Detect which cell encompasses the target text, then output its (x, y) center coordinate. 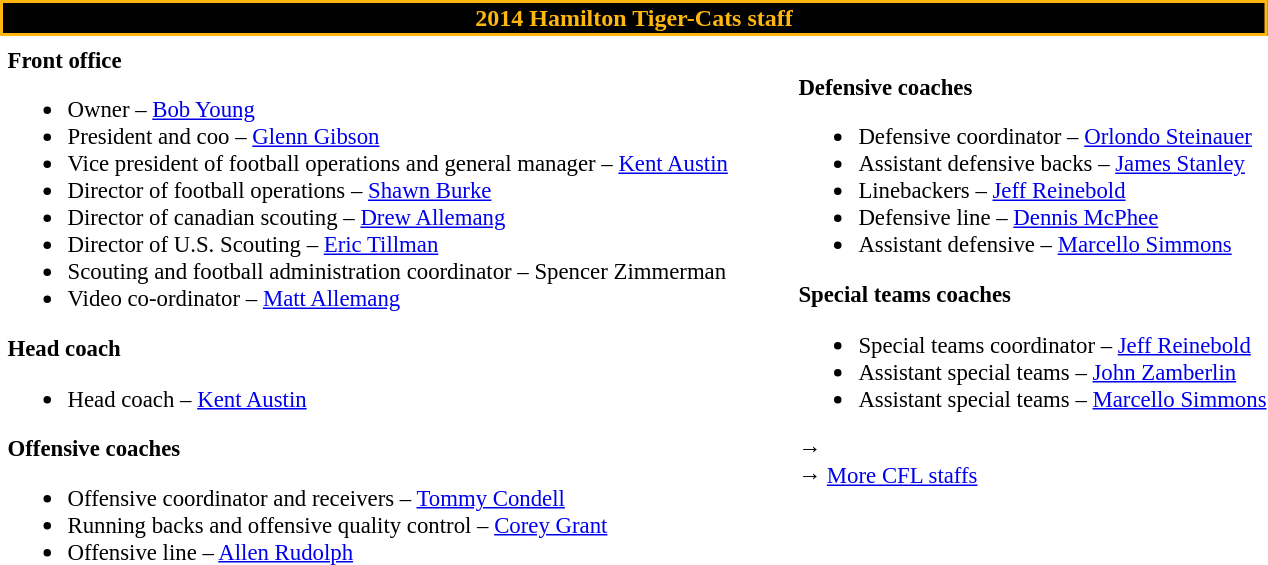
2014 Hamilton Tiger-Cats staff (634, 18)
